Detect which cell encompasses the target text, then output its (X, Y) center coordinate. 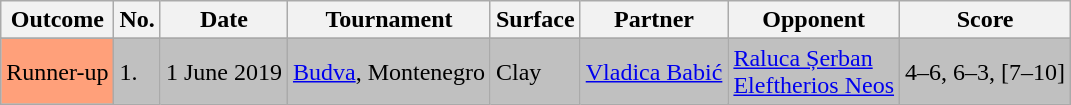
1. (137, 72)
No. (137, 20)
Score (986, 20)
4–6, 6–3, [7–10] (986, 72)
Surface (535, 20)
Raluca Șerban Eleftherios Neos (814, 72)
Budva, Montenegro (388, 72)
Tournament (388, 20)
Outcome (58, 20)
1 June 2019 (224, 72)
Runner-up (58, 72)
Opponent (814, 20)
Vladica Babić (654, 72)
Partner (654, 20)
Date (224, 20)
Clay (535, 72)
